Find where the given text appears and provide that cell's center as [X, Y] coordinate. 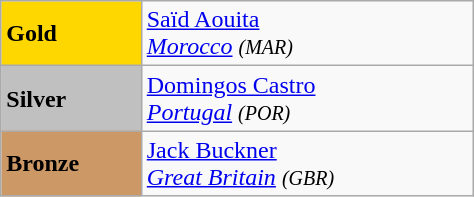
Silver [71, 98]
Saïd AouitaMorocco (MAR) [307, 34]
Bronze [71, 164]
Gold [71, 34]
Jack BucknerGreat Britain (GBR) [307, 164]
Domingos CastroPortugal (POR) [307, 98]
